Output the (x, y) coordinate of the center of the cell containing the given text.  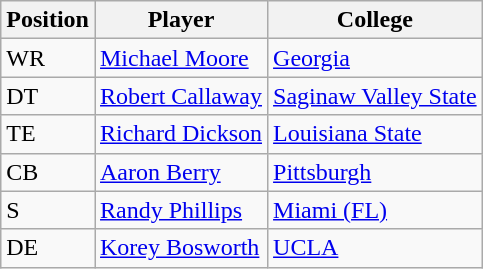
WR (48, 58)
Position (48, 20)
Louisiana State (376, 134)
Randy Phillips (180, 210)
TE (48, 134)
Robert Callaway (180, 96)
Michael Moore (180, 58)
College (376, 20)
Aaron Berry (180, 172)
Miami (FL) (376, 210)
UCLA (376, 248)
Korey Bosworth (180, 248)
Georgia (376, 58)
Richard Dickson (180, 134)
CB (48, 172)
Saginaw Valley State (376, 96)
S (48, 210)
Pittsburgh (376, 172)
Player (180, 20)
DE (48, 248)
DT (48, 96)
